Identify which cell holds the provided text, then report its [x, y] central coordinate. 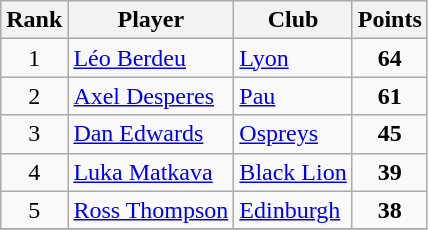
Lyon [293, 58]
61 [390, 96]
Points [390, 20]
5 [34, 210]
3 [34, 134]
Dan Edwards [151, 134]
Léo Berdeu [151, 58]
Axel Desperes [151, 96]
1 [34, 58]
39 [390, 172]
Pau [293, 96]
45 [390, 134]
38 [390, 210]
Rank [34, 20]
Black Lion [293, 172]
Ross Thompson [151, 210]
4 [34, 172]
64 [390, 58]
Club [293, 20]
Luka Matkava [151, 172]
Edinburgh [293, 210]
2 [34, 96]
Player [151, 20]
Ospreys [293, 134]
